Find where the given text appears and provide that cell's center as (X, Y) coordinate. 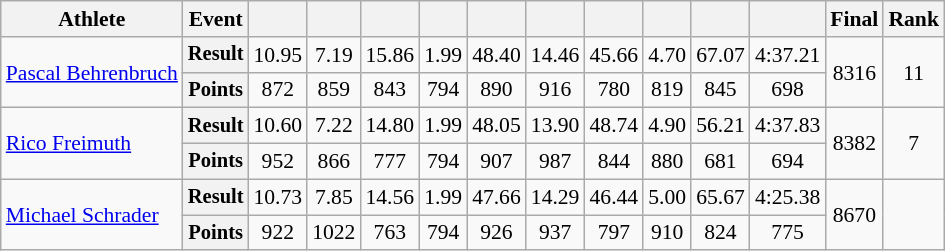
13.90 (556, 126)
Athlete (92, 19)
48.05 (496, 126)
67.07 (720, 55)
922 (278, 233)
46.44 (614, 197)
47.66 (496, 197)
797 (614, 233)
Rico Freimuth (92, 144)
780 (614, 90)
14.80 (390, 126)
48.40 (496, 55)
8670 (854, 214)
866 (334, 162)
7.19 (334, 55)
777 (390, 162)
890 (496, 90)
7 (914, 144)
910 (667, 233)
1022 (334, 233)
4.70 (667, 55)
14.29 (556, 197)
10.95 (278, 55)
952 (278, 162)
11 (914, 72)
8382 (854, 144)
694 (788, 162)
843 (390, 90)
Pascal Behrenbruch (92, 72)
845 (720, 90)
45.66 (614, 55)
14.46 (556, 55)
5.00 (667, 197)
681 (720, 162)
926 (496, 233)
4:25.38 (788, 197)
824 (720, 233)
10.73 (278, 197)
15.86 (390, 55)
880 (667, 162)
Final (854, 19)
65.67 (720, 197)
4.90 (667, 126)
775 (788, 233)
Michael Schrader (92, 214)
763 (390, 233)
698 (788, 90)
987 (556, 162)
7.85 (334, 197)
10.60 (278, 126)
4:37.83 (788, 126)
8316 (854, 72)
7.22 (334, 126)
844 (614, 162)
Rank (914, 19)
4:37.21 (788, 55)
859 (334, 90)
916 (556, 90)
907 (496, 162)
819 (667, 90)
937 (556, 233)
14.56 (390, 197)
872 (278, 90)
56.21 (720, 126)
48.74 (614, 126)
Event (216, 19)
